Return the [X, Y] coordinate for the center point of the cell that contains the specified text.  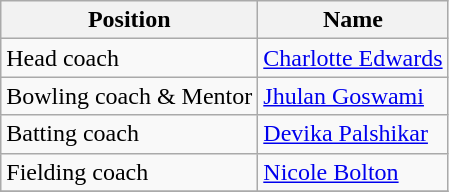
Devika Palshikar [353, 134]
Head coach [130, 58]
Fielding coach [130, 172]
Position [130, 20]
Batting coach [130, 134]
Bowling coach & Mentor [130, 96]
Jhulan Goswami [353, 96]
Nicole Bolton [353, 172]
Name [353, 20]
Charlotte Edwards [353, 58]
